Capture the cell that displays the provided text and extract its [x, y] central coordinate. 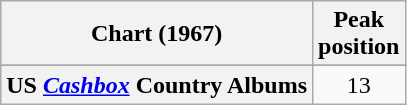
US Cashbox Country Albums [157, 85]
Chart (1967) [157, 34]
13 [359, 85]
Peakposition [359, 34]
